Provide the [X, Y] coordinate of the cell's center where the given text is located.  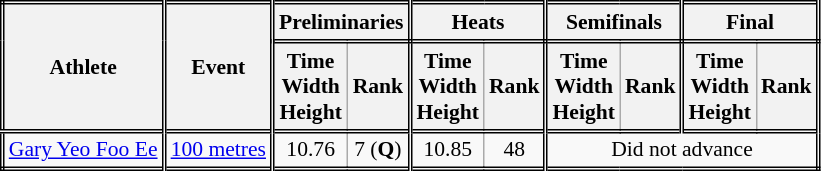
Final [750, 22]
100 metres [218, 150]
Athlete [83, 67]
10.85 [447, 150]
Heats [478, 22]
48 [515, 150]
Did not advance [682, 150]
Semifinals [614, 22]
10.76 [310, 150]
Event [218, 67]
Gary Yeo Foo Ee [83, 150]
Preliminaries [342, 22]
7 (Q) [378, 150]
